Detect which cell encompasses the target text, then output its (X, Y) center coordinate. 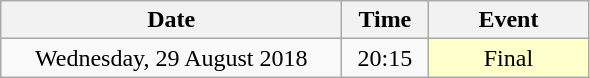
Date (172, 20)
Event (508, 20)
Final (508, 58)
20:15 (385, 58)
Wednesday, 29 August 2018 (172, 58)
Time (385, 20)
